For the text-containing cell, return its midpoint in [x, y] coordinate format. 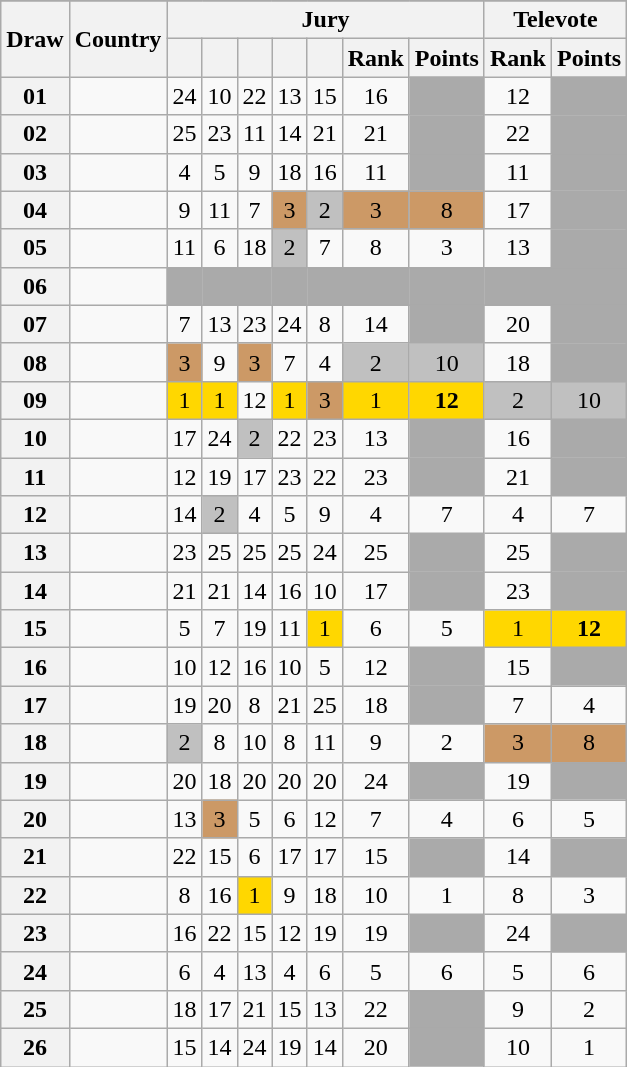
02 [35, 134]
07 [35, 324]
01 [35, 96]
Country [118, 39]
Draw [35, 39]
08 [35, 362]
06 [35, 286]
05 [35, 248]
26 [35, 1047]
03 [35, 172]
09 [35, 400]
Jury [326, 20]
04 [35, 210]
Televote [555, 20]
